Pinpoint the cell where the given text exists, returning its [X, Y] midpoint coordinate. 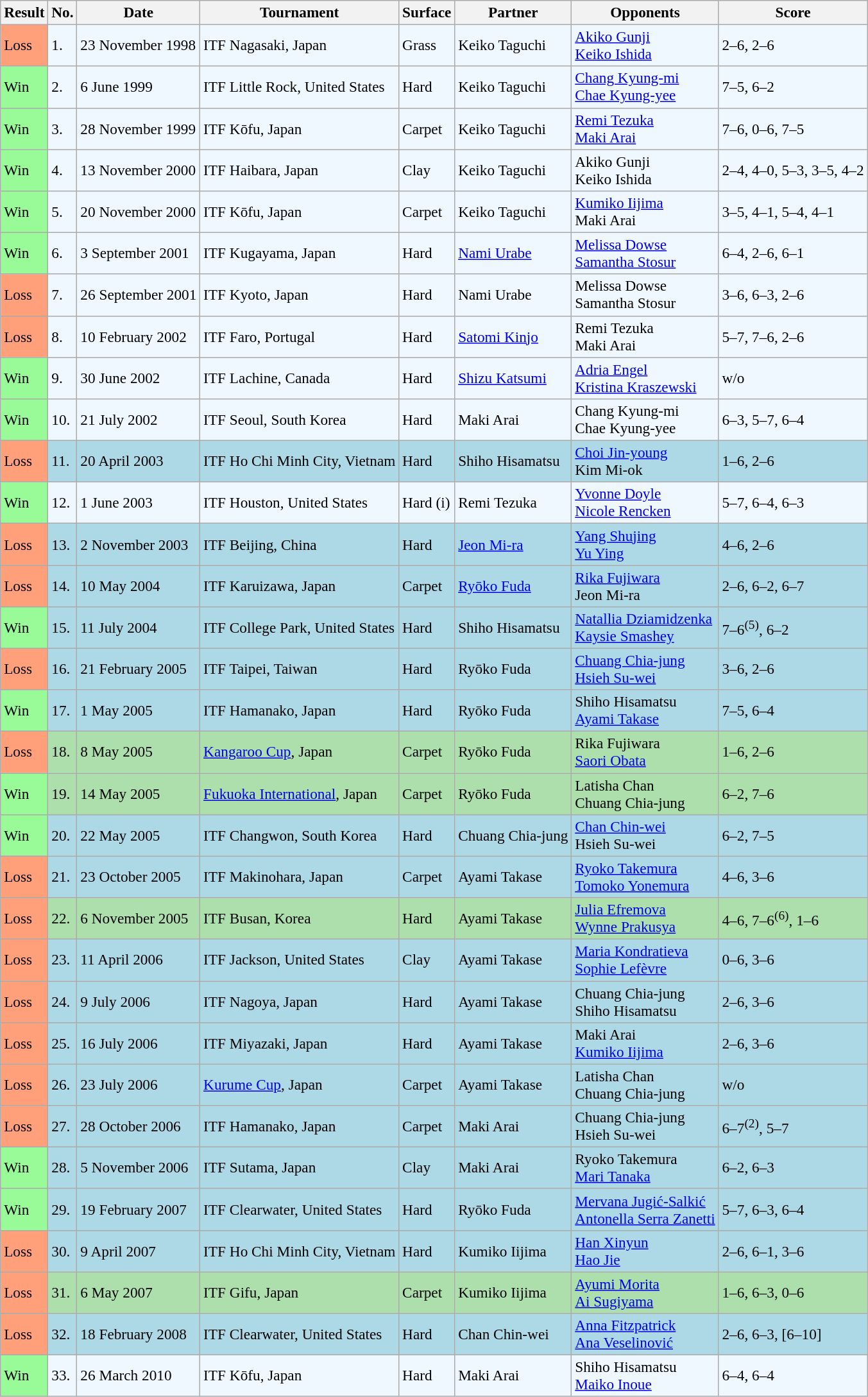
Yvonne Doyle Nicole Rencken [645, 503]
5–7, 6–4, 6–3 [793, 503]
ITF Haibara, Japan [300, 169]
6–7(2), 5–7 [793, 1126]
ITF Faro, Portugal [300, 336]
3–5, 4–1, 5–4, 4–1 [793, 212]
ITF Miyazaki, Japan [300, 1043]
24. [63, 1001]
1. [63, 45]
5. [63, 212]
ITF Kyoto, Japan [300, 295]
19. [63, 793]
15. [63, 628]
Shiho Hisamatsu Ayami Takase [645, 711]
6–2, 7–6 [793, 793]
1 May 2005 [139, 711]
6–3, 5–7, 6–4 [793, 420]
9 July 2006 [139, 1001]
14. [63, 585]
10 May 2004 [139, 585]
23 October 2005 [139, 877]
7–6(5), 6–2 [793, 628]
2–6, 6–1, 3–6 [793, 1251]
30. [63, 1251]
ITF Makinohara, Japan [300, 877]
4–6, 3–6 [793, 877]
Satomi Kinjo [513, 336]
6–2, 7–5 [793, 836]
Score [793, 12]
8 May 2005 [139, 752]
ITF Kugayama, Japan [300, 253]
7. [63, 295]
Chuang Chia-jung [513, 836]
6–4, 2–6, 6–1 [793, 253]
Kangaroo Cup, Japan [300, 752]
Kumiko Iijima Maki Arai [645, 212]
13. [63, 544]
6. [63, 253]
10 February 2002 [139, 336]
28 October 2006 [139, 1126]
5–7, 6–3, 6–4 [793, 1209]
5–7, 7–6, 2–6 [793, 336]
Maki Arai Kumiko Iijima [645, 1043]
18. [63, 752]
2–6, 2–6 [793, 45]
Chuang Chia-jung Shiho Hisamatsu [645, 1001]
1–6, 6–3, 0–6 [793, 1292]
Rika Fujiwara Jeon Mi-ra [645, 585]
16. [63, 669]
Opponents [645, 12]
23 July 2006 [139, 1084]
14 May 2005 [139, 793]
7–5, 6–4 [793, 711]
Rika Fujiwara Saori Obata [645, 752]
Fukuoka International, Japan [300, 793]
ITF Jackson, United States [300, 960]
ITF Nagoya, Japan [300, 1001]
7–5, 6–2 [793, 87]
13 November 2000 [139, 169]
2 November 2003 [139, 544]
ITF Taipei, Taiwan [300, 669]
6–2, 6–3 [793, 1168]
6 June 1999 [139, 87]
Jeon Mi-ra [513, 544]
2. [63, 87]
16 July 2006 [139, 1043]
No. [63, 12]
30 June 2002 [139, 377]
22. [63, 918]
Ryoko Takemura Tomoko Yonemura [645, 877]
18 February 2008 [139, 1333]
ITF College Park, United States [300, 628]
31. [63, 1292]
ITF Seoul, South Korea [300, 420]
ITF Karuizawa, Japan [300, 585]
Surface [427, 12]
26. [63, 1084]
25. [63, 1043]
1 June 2003 [139, 503]
33. [63, 1376]
Shiho Hisamatsu Maiko Inoue [645, 1376]
3–6, 2–6 [793, 669]
ITF Sutama, Japan [300, 1168]
6 November 2005 [139, 918]
7–6, 0–6, 7–5 [793, 128]
8. [63, 336]
ITF Houston, United States [300, 503]
12. [63, 503]
ITF Busan, Korea [300, 918]
2–6, 6–3, [6–10] [793, 1333]
Partner [513, 12]
Hard (i) [427, 503]
27. [63, 1126]
Natallia Dziamidzenka Kaysie Smashey [645, 628]
Adria Engel Kristina Kraszewski [645, 377]
ITF Beijing, China [300, 544]
32. [63, 1333]
Anna Fitzpatrick Ana Veselinović [645, 1333]
21 July 2002 [139, 420]
20 April 2003 [139, 461]
11. [63, 461]
4–6, 7–6(6), 1–6 [793, 918]
0–6, 3–6 [793, 960]
Grass [427, 45]
ITF Nagasaki, Japan [300, 45]
Ayumi Morita Ai Sugiyama [645, 1292]
Choi Jin-young Kim Mi-ok [645, 461]
5 November 2006 [139, 1168]
Julia Efremova Wynne Prakusya [645, 918]
Date [139, 12]
Mervana Jugić-Salkić Antonella Serra Zanetti [645, 1209]
ITF Changwon, South Korea [300, 836]
11 July 2004 [139, 628]
29. [63, 1209]
Maria Kondratieva Sophie Lefèvre [645, 960]
17. [63, 711]
28. [63, 1168]
ITF Gifu, Japan [300, 1292]
21 February 2005 [139, 669]
Ryoko Takemura Mari Tanaka [645, 1168]
Tournament [300, 12]
3. [63, 128]
6 May 2007 [139, 1292]
19 February 2007 [139, 1209]
3–6, 6–3, 2–6 [793, 295]
23. [63, 960]
ITF Little Rock, United States [300, 87]
Chan Chin-wei [513, 1333]
ITF Lachine, Canada [300, 377]
Remi Tezuka [513, 503]
21. [63, 877]
22 May 2005 [139, 836]
26 September 2001 [139, 295]
28 November 1999 [139, 128]
Kurume Cup, Japan [300, 1084]
10. [63, 420]
Chan Chin-wei Hsieh Su-wei [645, 836]
23 November 1998 [139, 45]
26 March 2010 [139, 1376]
20 November 2000 [139, 212]
4–6, 2–6 [793, 544]
Shizu Katsumi [513, 377]
2–4, 4–0, 5–3, 3–5, 4–2 [793, 169]
11 April 2006 [139, 960]
3 September 2001 [139, 253]
9. [63, 377]
Yang Shujing Yu Ying [645, 544]
Result [24, 12]
9 April 2007 [139, 1251]
20. [63, 836]
4. [63, 169]
Han Xinyun Hao Jie [645, 1251]
6–4, 6–4 [793, 1376]
2–6, 6–2, 6–7 [793, 585]
